Find where the given text appears and provide that cell's center as [x, y] coordinate. 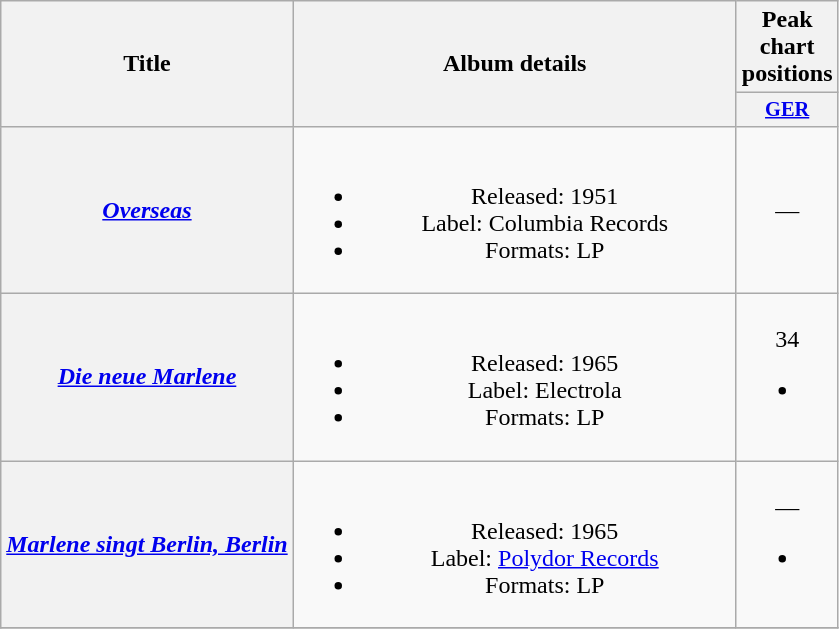
Marlene singt Berlin, Berlin [147, 544]
Overseas [147, 210]
Die neue Marlene [147, 378]
Released: 1965Label: Polydor RecordsFormats: LP [514, 544]
Title [147, 64]
Released: 1965Label: ElectrolaFormats: LP [514, 378]
Released: 1951Label: Columbia RecordsFormats: LP [514, 210]
Album details [514, 64]
34 [787, 378]
Peak chart positions [787, 47]
GER [787, 110]
